Identify which cell holds the provided text, then report its [X, Y] central coordinate. 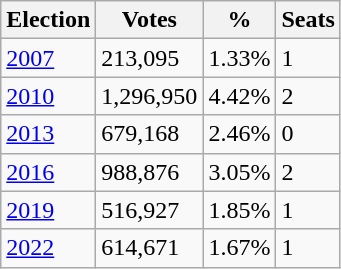
2022 [48, 248]
4.42% [240, 96]
0 [308, 134]
2.46% [240, 134]
1.67% [240, 248]
2016 [48, 172]
516,927 [150, 210]
1.33% [240, 58]
Election [48, 20]
2019 [48, 210]
Votes [150, 20]
2013 [48, 134]
213,095 [150, 58]
614,671 [150, 248]
2007 [48, 58]
% [240, 20]
1.85% [240, 210]
988,876 [150, 172]
2010 [48, 96]
679,168 [150, 134]
1,296,950 [150, 96]
Seats [308, 20]
3.05% [240, 172]
